Return (x, y) of the center of cell containing provided text 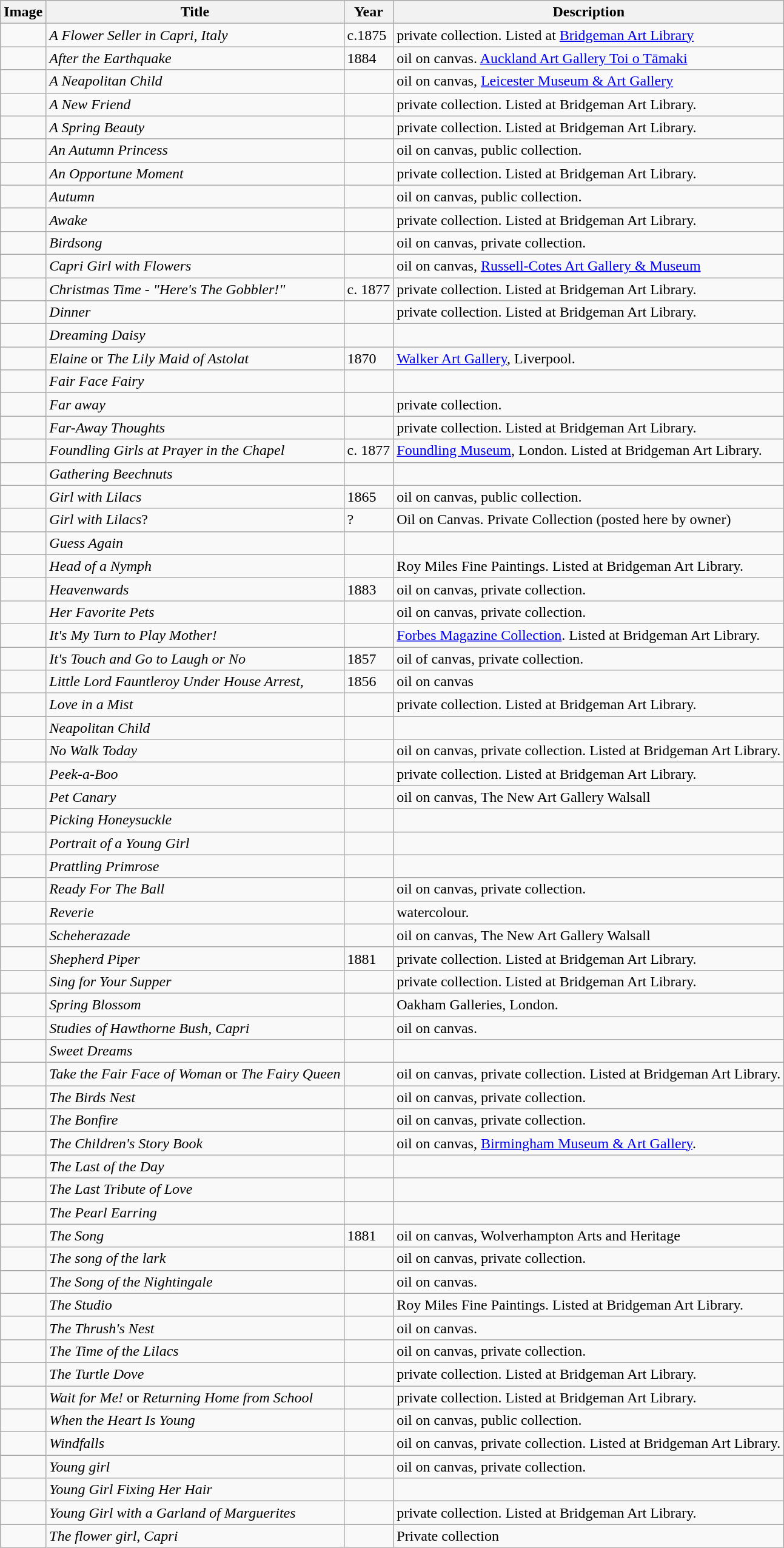
Girl with Lilacs (195, 497)
1857 (369, 658)
1856 (369, 682)
1884 (369, 58)
Foundling Girls at Prayer in the Chapel (195, 451)
Far away (195, 405)
It's My Turn to Play Mother! (195, 635)
Young girl (195, 1467)
Fair Face Fairy (195, 382)
Christmas Time - "Here's The Gobbler!" (195, 289)
Elaine or The Lily Maid of Astolat (195, 358)
The song of the lark (195, 1259)
Awake (195, 220)
The Birds Nest (195, 1097)
oil on canvas. Auckland Art Gallery Toi o Tāmaki (589, 58)
Title (195, 12)
Foundling Museum, London. Listed at Bridgeman Art Library. (589, 451)
Pet Canary (195, 797)
Year (369, 12)
A New Friend (195, 104)
Scheherazade (195, 935)
Oil on Canvas. Private Collection (posted here by owner) (589, 520)
Shepherd Piper (195, 958)
Windfalls (195, 1444)
Love in a Mist (195, 705)
Little Lord Fauntleroy Under House Arrest, (195, 682)
Sweet Dreams (195, 1051)
When the Heart Is Young (195, 1421)
Young Girl with a Garland of Marguerites (195, 1513)
oil on canvas, Leicester Museum & Art Gallery (589, 81)
Guess Again (195, 543)
Picking Honeysuckle (195, 820)
An Opportune Moment (195, 173)
The Thrush's Nest (195, 1328)
The Pearl Earring (195, 1213)
Dinner (195, 312)
Dreaming Daisy (195, 335)
The Last of the Day (195, 1166)
Gathering Beechnuts (195, 474)
Portrait of a Young Girl (195, 843)
The Time of the Lilacs (195, 1351)
oil on canvas (589, 682)
oil on canvas, Russell-Cotes Art Gallery & Museum (589, 266)
Neapolitan Child (195, 728)
1870 (369, 358)
Wait for Me! or Returning Home from School (195, 1397)
The Studio (195, 1305)
Birdsong (195, 243)
Take the Fair Face of Woman or The Fairy Queen (195, 1074)
An Autumn Princess (195, 150)
Description (589, 12)
Image (23, 12)
watercolour. (589, 912)
After the Earthquake (195, 58)
Walker Art Gallery, Liverpool. (589, 358)
Private collection (589, 1536)
1865 (369, 497)
The Song (195, 1236)
c.1875 (369, 35)
Oakham Galleries, London. (589, 1005)
Autumn (195, 197)
Sing for Your Supper (195, 981)
A Spring Beauty (195, 127)
The Bonfire (195, 1120)
? (369, 520)
Spring Blossom (195, 1005)
Capri Girl with Flowers (195, 266)
Far-Away Thoughts (195, 428)
Peek-a-Boo (195, 774)
No Walk Today (195, 751)
Prattling Primrose (195, 866)
Young Girl Fixing Her Hair (195, 1490)
The Children's Story Book (195, 1143)
Ready For The Ball (195, 889)
It's Touch and Go to Laugh or No (195, 658)
A Neapolitan Child (195, 81)
oil of canvas, private collection. (589, 658)
Head of a Nymph (195, 566)
Girl with Lilacs? (195, 520)
A Flower Seller in Capri, Italy (195, 35)
oil on canvas, Birmingham Museum & Art Gallery. (589, 1143)
The Song of the Nightingale (195, 1282)
Reverie (195, 912)
Studies of Hawthorne Bush, Capri (195, 1028)
private collection. (589, 405)
The Turtle Dove (195, 1374)
oil on canvas, Wolverhampton Arts and Heritage (589, 1236)
The flower girl, Capri (195, 1536)
Heavenwards (195, 589)
private collection. Listed at Bridgeman Art Library (589, 35)
Forbes Magazine Collection. Listed at Bridgeman Art Library. (589, 635)
1883 (369, 589)
Her Favorite Pets (195, 612)
The Last Tribute of Love (195, 1190)
